Pinpoint the cell where the given text exists, returning its [x, y] midpoint coordinate. 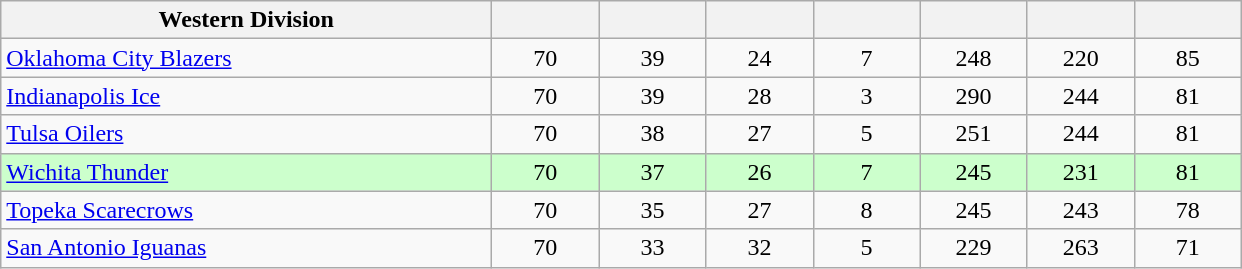
3 [866, 96]
243 [1080, 210]
78 [1188, 210]
24 [760, 58]
85 [1188, 58]
263 [1080, 248]
290 [974, 96]
71 [1188, 248]
248 [974, 58]
229 [974, 248]
37 [652, 172]
38 [652, 134]
8 [866, 210]
Topeka Scarecrows [246, 210]
33 [652, 248]
San Antonio Iguanas [246, 248]
Indianapolis Ice [246, 96]
32 [760, 248]
231 [1080, 172]
220 [1080, 58]
Western Division [246, 20]
Wichita Thunder [246, 172]
Tulsa Oilers [246, 134]
26 [760, 172]
251 [974, 134]
Oklahoma City Blazers [246, 58]
28 [760, 96]
35 [652, 210]
